Capture the cell that displays the provided text and extract its (x, y) central coordinate. 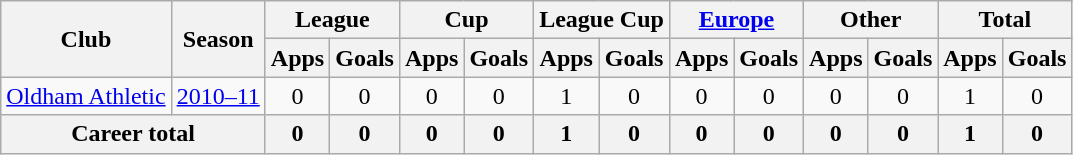
Oldham Athletic (86, 96)
Season (218, 39)
League (332, 20)
League Cup (602, 20)
Other (871, 20)
Club (86, 39)
Europe (736, 20)
Total (1005, 20)
Career total (134, 134)
Cup (466, 20)
2010–11 (218, 96)
